Determine the (X, Y) coordinate at the center of the cell enclosing the given text.  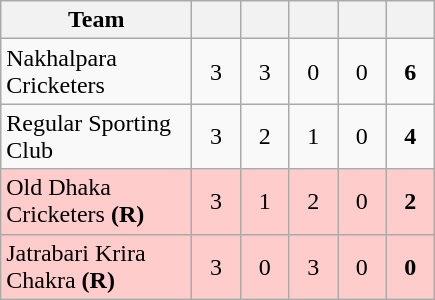
6 (410, 72)
Old Dhaka Cricketers (R) (96, 202)
Nakhalpara Cricketers (96, 72)
Regular Sporting Club (96, 136)
Jatrabari Krira Chakra (R) (96, 266)
4 (410, 136)
Team (96, 20)
